Locate the cell with the specified text and output its [x, y] center coordinate. 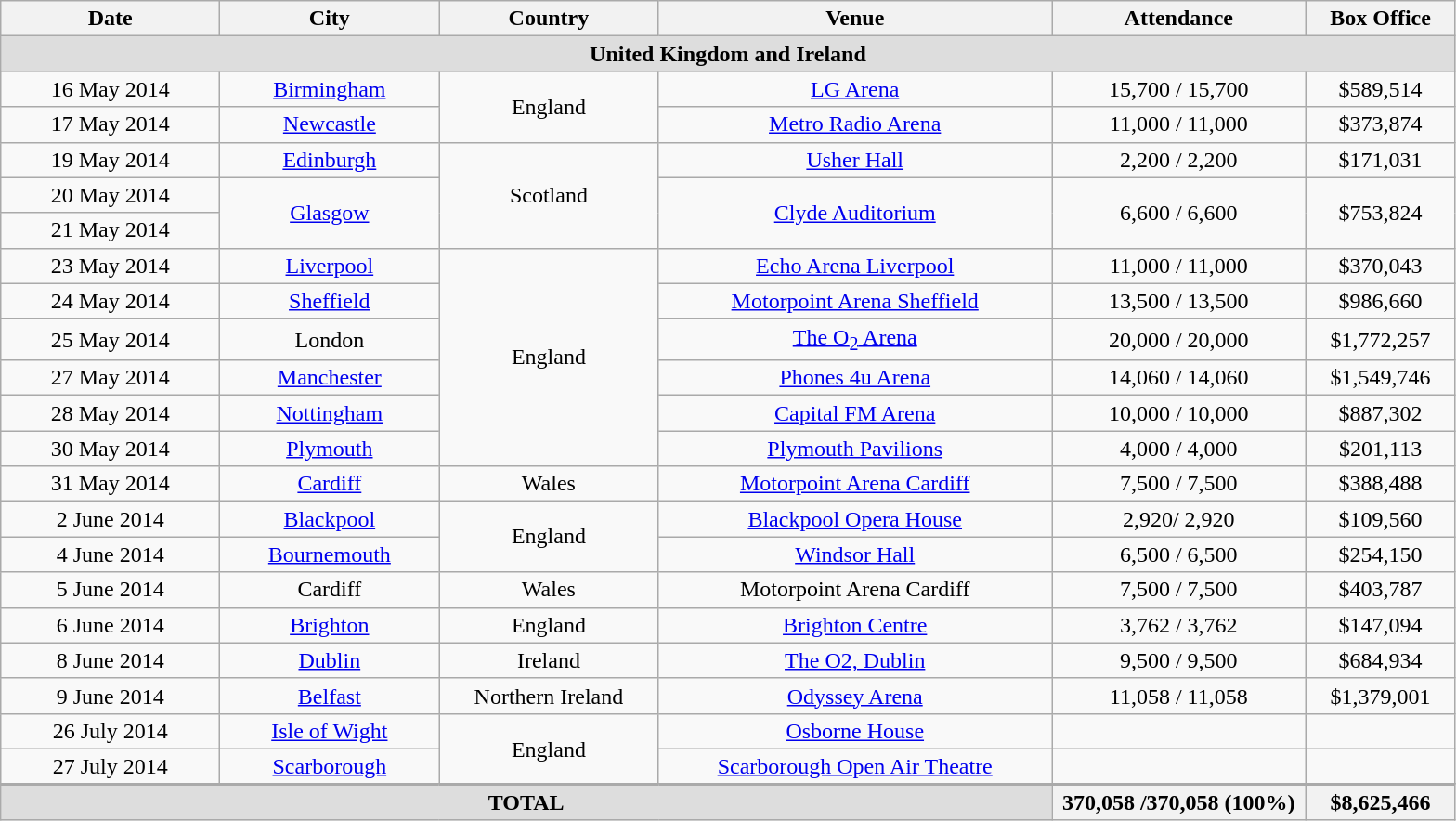
Echo Arena Liverpool [855, 266]
14,060 / 14,060 [1178, 378]
370,058 /370,058 (100%) [1178, 802]
Scarborough Open Air Theatre [855, 766]
$1,549,746 [1380, 378]
Isle of Wight [330, 731]
Scotland [549, 195]
$753,824 [1380, 213]
27 July 2014 [110, 766]
LG Arena [855, 89]
Scarborough [330, 766]
$8,625,466 [1380, 802]
Newcastle [330, 124]
20,000 / 20,000 [1178, 339]
TOTAL [526, 802]
Bournemouth [330, 554]
Ireland [549, 660]
$373,874 [1380, 124]
25 May 2014 [110, 339]
$171,031 [1380, 160]
26 July 2014 [110, 731]
4,000 / 4,000 [1178, 449]
United Kingdom and Ireland [728, 54]
11,058 / 11,058 [1178, 696]
$986,660 [1380, 301]
$403,787 [1380, 590]
Capital FM Arena [855, 413]
Blackpool [330, 519]
27 May 2014 [110, 378]
6,600 / 6,600 [1178, 213]
Belfast [330, 696]
24 May 2014 [110, 301]
28 May 2014 [110, 413]
$388,488 [1380, 484]
Dublin [330, 660]
Attendance [1178, 19]
8 June 2014 [110, 660]
13,500 / 13,500 [1178, 301]
2 June 2014 [110, 519]
Phones 4u Arena [855, 378]
9,500 / 9,500 [1178, 660]
The O2, Dublin [855, 660]
17 May 2014 [110, 124]
3,762 / 3,762 [1178, 625]
Blackpool Opera House [855, 519]
30 May 2014 [110, 449]
Northern Ireland [549, 696]
$147,094 [1380, 625]
Odyssey Arena [855, 696]
Venue [855, 19]
London [330, 339]
31 May 2014 [110, 484]
2,200 / 2,200 [1178, 160]
Plymouth Pavilions [855, 449]
5 June 2014 [110, 590]
$1,772,257 [1380, 339]
Usher Hall [855, 160]
4 June 2014 [110, 554]
6 June 2014 [110, 625]
$887,302 [1380, 413]
6,500 / 6,500 [1178, 554]
The O2 Arena [855, 339]
$589,514 [1380, 89]
23 May 2014 [110, 266]
Glasgow [330, 213]
Nottingham [330, 413]
$254,150 [1380, 554]
Osborne House [855, 731]
20 May 2014 [110, 195]
Motorpoint Arena Sheffield [855, 301]
$1,379,001 [1380, 696]
Sheffield [330, 301]
Edinburgh [330, 160]
Box Office [1380, 19]
2,920/ 2,920 [1178, 519]
Clyde Auditorium [855, 213]
Date [110, 19]
Brighton [330, 625]
9 June 2014 [110, 696]
Liverpool [330, 266]
Plymouth [330, 449]
Windsor Hall [855, 554]
Manchester [330, 378]
$684,934 [1380, 660]
10,000 / 10,000 [1178, 413]
$201,113 [1380, 449]
$370,043 [1380, 266]
Birmingham [330, 89]
$109,560 [1380, 519]
15,700 / 15,700 [1178, 89]
19 May 2014 [110, 160]
Brighton Centre [855, 625]
Metro Radio Arena [855, 124]
21 May 2014 [110, 230]
16 May 2014 [110, 89]
Country [549, 19]
City [330, 19]
